From the cell containing the given text, extract its center point as (X, Y) coordinate. 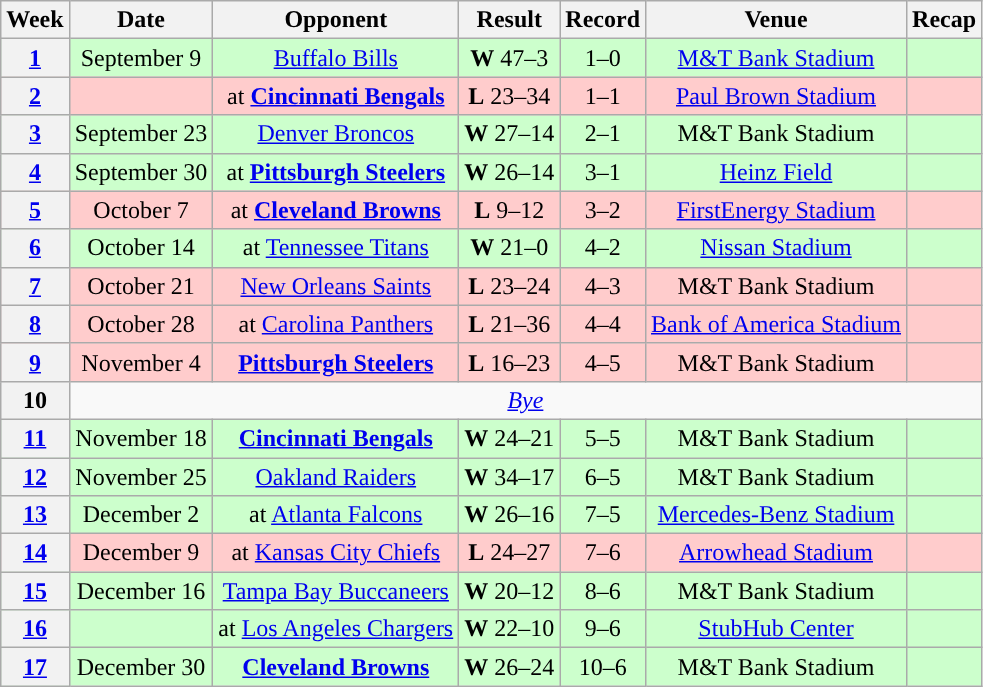
Cincinnati Bengals (336, 438)
7 (35, 286)
at Cincinnati Bengals (336, 96)
Pittsburgh Steelers (336, 362)
1–1 (603, 96)
FirstEnergy Stadium (776, 210)
at Cleveland Browns (336, 210)
W 26–24 (510, 667)
9–6 (603, 629)
14 (35, 553)
November 18 (141, 438)
at Atlanta Falcons (336, 515)
8 (35, 324)
Bank of America Stadium (776, 324)
7–5 (603, 515)
4–3 (603, 286)
November 4 (141, 362)
Result (510, 20)
Cleveland Browns (336, 667)
4–2 (603, 248)
at Carolina Panthers (336, 324)
3–2 (603, 210)
4–4 (603, 324)
September 23 (141, 134)
October 7 (141, 210)
Opponent (336, 20)
L 9–12 (510, 210)
December 2 (141, 515)
New Orleans Saints (336, 286)
Recap (944, 20)
Record (603, 20)
8–6 (603, 591)
at Tennessee Titans (336, 248)
December 30 (141, 667)
L 24–27 (510, 553)
4 (35, 172)
at Pittsburgh Steelers (336, 172)
StubHub Center (776, 629)
W 21–0 (510, 248)
16 (35, 629)
Venue (776, 20)
11 (35, 438)
5 (35, 210)
W 24–21 (510, 438)
2–1 (603, 134)
W 20–12 (510, 591)
W 27–14 (510, 134)
September 9 (141, 58)
October 14 (141, 248)
L 23–34 (510, 96)
Tampa Bay Buccaneers (336, 591)
Heinz Field (776, 172)
Denver Broncos (336, 134)
3–1 (603, 172)
W 26–16 (510, 515)
September 30 (141, 172)
December 9 (141, 553)
at Kansas City Chiefs (336, 553)
W 26–14 (510, 172)
Buffalo Bills (336, 58)
6–5 (603, 477)
4–5 (603, 362)
December 16 (141, 591)
Paul Brown Stadium (776, 96)
10 (35, 400)
7–6 (603, 553)
Nissan Stadium (776, 248)
15 (35, 591)
12 (35, 477)
10–6 (603, 667)
9 (35, 362)
Bye (525, 400)
W 47–3 (510, 58)
Arrowhead Stadium (776, 553)
at Los Angeles Chargers (336, 629)
1–0 (603, 58)
Mercedes-Benz Stadium (776, 515)
5–5 (603, 438)
October 28 (141, 324)
November 25 (141, 477)
October 21 (141, 286)
W 34–17 (510, 477)
Oakland Raiders (336, 477)
1 (35, 58)
Week (35, 20)
2 (35, 96)
6 (35, 248)
Date (141, 20)
L 23–24 (510, 286)
17 (35, 667)
L 21–36 (510, 324)
3 (35, 134)
L 16–23 (510, 362)
13 (35, 515)
W 22–10 (510, 629)
